Return the (x, y) coordinate for the center point of the cell that contains the specified text.  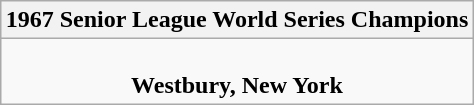
Westbury, New York (237, 72)
1967 Senior League World Series Champions (237, 20)
